Locate the cell with the specified text and output its (x, y) center coordinate. 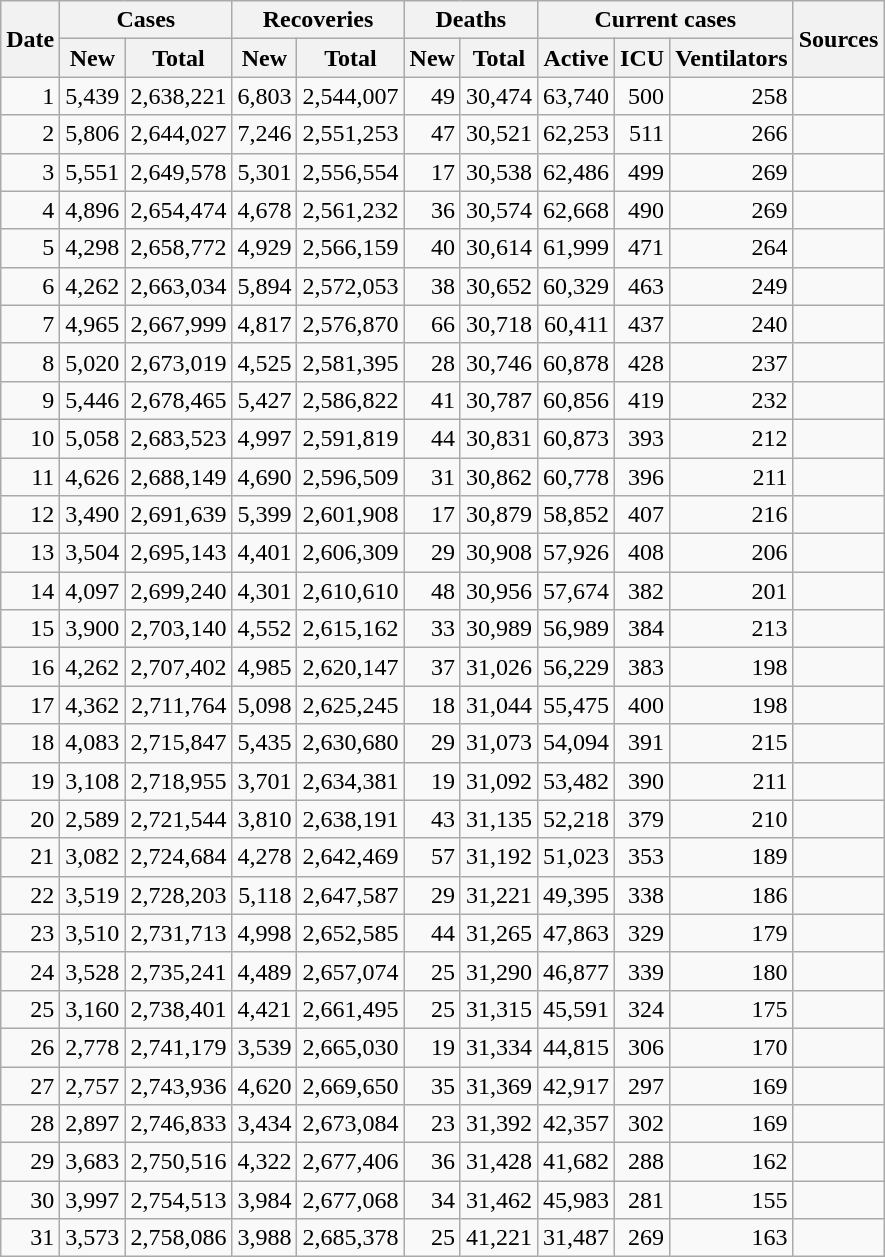
49,395 (576, 895)
419 (642, 400)
383 (642, 667)
3,539 (264, 1047)
43 (432, 819)
49 (432, 96)
212 (732, 438)
1 (30, 96)
3,810 (264, 819)
471 (642, 248)
4,817 (264, 324)
Deaths (470, 20)
30,989 (498, 629)
63,740 (576, 96)
56,229 (576, 667)
2,669,650 (350, 1085)
60,329 (576, 286)
3,528 (92, 971)
40 (432, 248)
Date (30, 39)
5,058 (92, 438)
2,677,068 (350, 1200)
5,806 (92, 134)
30 (30, 1200)
30,574 (498, 210)
4,097 (92, 591)
3,510 (92, 933)
4,322 (264, 1162)
52,218 (576, 819)
7,246 (264, 134)
186 (732, 895)
2,625,245 (350, 705)
2,757 (92, 1085)
30,908 (498, 553)
393 (642, 438)
3,997 (92, 1200)
55,475 (576, 705)
8 (30, 362)
31,315 (498, 1009)
31,369 (498, 1085)
4,985 (264, 667)
216 (732, 515)
4,489 (264, 971)
2,731,713 (178, 933)
2,683,523 (178, 438)
31,026 (498, 667)
2,581,395 (350, 362)
2,649,578 (178, 172)
31,135 (498, 819)
11 (30, 477)
2,746,833 (178, 1124)
170 (732, 1047)
162 (732, 1162)
31,044 (498, 705)
30,831 (498, 438)
2,673,019 (178, 362)
2,606,309 (350, 553)
4,626 (92, 477)
5,551 (92, 172)
2,678,465 (178, 400)
3,160 (92, 1009)
57,926 (576, 553)
3,519 (92, 895)
2,703,140 (178, 629)
46,877 (576, 971)
4,620 (264, 1085)
41 (432, 400)
4,965 (92, 324)
3,082 (92, 857)
2,654,474 (178, 210)
3,900 (92, 629)
12 (30, 515)
237 (732, 362)
62,253 (576, 134)
499 (642, 172)
21 (30, 857)
2,754,513 (178, 1200)
5,399 (264, 515)
61,999 (576, 248)
2,642,469 (350, 857)
22 (30, 895)
297 (642, 1085)
2,695,143 (178, 553)
31,462 (498, 1200)
2,601,908 (350, 515)
13 (30, 553)
2,576,870 (350, 324)
264 (732, 248)
31,392 (498, 1124)
31,192 (498, 857)
66 (432, 324)
42,357 (576, 1124)
2,658,772 (178, 248)
62,486 (576, 172)
391 (642, 743)
2,758,086 (178, 1238)
60,778 (576, 477)
2,634,381 (350, 781)
31,290 (498, 971)
42,917 (576, 1085)
4,525 (264, 362)
407 (642, 515)
3,984 (264, 1200)
4,896 (92, 210)
3,988 (264, 1238)
2,715,847 (178, 743)
57,674 (576, 591)
2,610,610 (350, 591)
2,750,516 (178, 1162)
37 (432, 667)
Active (576, 58)
16 (30, 667)
2,721,544 (178, 819)
2,718,955 (178, 781)
26 (30, 1047)
31,265 (498, 933)
2 (30, 134)
6,803 (264, 96)
24 (30, 971)
2,778 (92, 1047)
2,728,203 (178, 895)
3,573 (92, 1238)
175 (732, 1009)
206 (732, 553)
30,521 (498, 134)
2,644,027 (178, 134)
60,856 (576, 400)
31,487 (576, 1238)
288 (642, 1162)
2,897 (92, 1124)
30,652 (498, 286)
5,301 (264, 172)
4,690 (264, 477)
2,556,554 (350, 172)
4,278 (264, 857)
339 (642, 971)
4,362 (92, 705)
34 (432, 1200)
30,614 (498, 248)
47,863 (576, 933)
2,638,191 (350, 819)
2,667,999 (178, 324)
4,552 (264, 629)
2,665,030 (350, 1047)
2,596,509 (350, 477)
ICU (642, 58)
2,544,007 (350, 96)
5,435 (264, 743)
511 (642, 134)
2,663,034 (178, 286)
5 (30, 248)
266 (732, 134)
33 (432, 629)
2,711,764 (178, 705)
4,421 (264, 1009)
500 (642, 96)
2,691,639 (178, 515)
3 (30, 172)
62,668 (576, 210)
60,873 (576, 438)
396 (642, 477)
4 (30, 210)
2,615,162 (350, 629)
155 (732, 1200)
379 (642, 819)
15 (30, 629)
3,490 (92, 515)
2,741,179 (178, 1047)
2,561,232 (350, 210)
4,997 (264, 438)
30,538 (498, 172)
9 (30, 400)
2,743,936 (178, 1085)
30,718 (498, 324)
4,678 (264, 210)
38 (432, 286)
3,108 (92, 781)
30,474 (498, 96)
2,589 (92, 819)
2,724,684 (178, 857)
324 (642, 1009)
10 (30, 438)
5,020 (92, 362)
7 (30, 324)
408 (642, 553)
53,482 (576, 781)
44,815 (576, 1047)
249 (732, 286)
163 (732, 1238)
35 (432, 1085)
6 (30, 286)
189 (732, 857)
48 (432, 591)
3,701 (264, 781)
490 (642, 210)
30,956 (498, 591)
4,929 (264, 248)
2,638,221 (178, 96)
338 (642, 895)
2,652,585 (350, 933)
2,657,074 (350, 971)
428 (642, 362)
213 (732, 629)
258 (732, 96)
5,118 (264, 895)
4,401 (264, 553)
382 (642, 591)
60,411 (576, 324)
5,427 (264, 400)
58,852 (576, 515)
45,983 (576, 1200)
2,630,680 (350, 743)
5,098 (264, 705)
240 (732, 324)
3,434 (264, 1124)
5,446 (92, 400)
30,787 (498, 400)
390 (642, 781)
31,073 (498, 743)
51,023 (576, 857)
2,620,147 (350, 667)
210 (732, 819)
463 (642, 286)
329 (642, 933)
437 (642, 324)
2,566,159 (350, 248)
20 (30, 819)
31,092 (498, 781)
14 (30, 591)
2,699,240 (178, 591)
2,677,406 (350, 1162)
27 (30, 1085)
2,738,401 (178, 1009)
31,428 (498, 1162)
2,673,084 (350, 1124)
41,682 (576, 1162)
400 (642, 705)
47 (432, 134)
2,707,402 (178, 667)
31,221 (498, 895)
45,591 (576, 1009)
2,572,053 (350, 286)
384 (642, 629)
215 (732, 743)
4,083 (92, 743)
4,998 (264, 933)
3,683 (92, 1162)
2,688,149 (178, 477)
Recoveries (318, 20)
2,647,587 (350, 895)
60,878 (576, 362)
179 (732, 933)
30,879 (498, 515)
41,221 (498, 1238)
2,591,819 (350, 438)
Cases (146, 20)
31,334 (498, 1047)
56,989 (576, 629)
2,685,378 (350, 1238)
302 (642, 1124)
232 (732, 400)
2,551,253 (350, 134)
Sources (838, 39)
30,746 (498, 362)
201 (732, 591)
2,735,241 (178, 971)
180 (732, 971)
3,504 (92, 553)
54,094 (576, 743)
4,298 (92, 248)
5,439 (92, 96)
5,894 (264, 286)
281 (642, 1200)
2,586,822 (350, 400)
Current cases (665, 20)
Ventilators (732, 58)
353 (642, 857)
4,301 (264, 591)
2,661,495 (350, 1009)
57 (432, 857)
30,862 (498, 477)
306 (642, 1047)
